Search for the cell housing the specified text and yield its (X, Y) center coordinate. 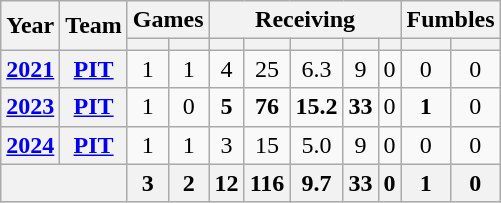
5.0 (316, 145)
Year (30, 26)
2021 (30, 69)
9.7 (316, 183)
Games (168, 20)
6.3 (316, 69)
2023 (30, 107)
5 (226, 107)
Fumbles (450, 20)
12 (226, 183)
15.2 (316, 107)
25 (267, 69)
4 (226, 69)
116 (267, 183)
76 (267, 107)
2024 (30, 145)
Receiving (305, 20)
2 (188, 183)
15 (267, 145)
Team (94, 26)
